Output the [X, Y] coordinate of the center of the cell containing the given text.  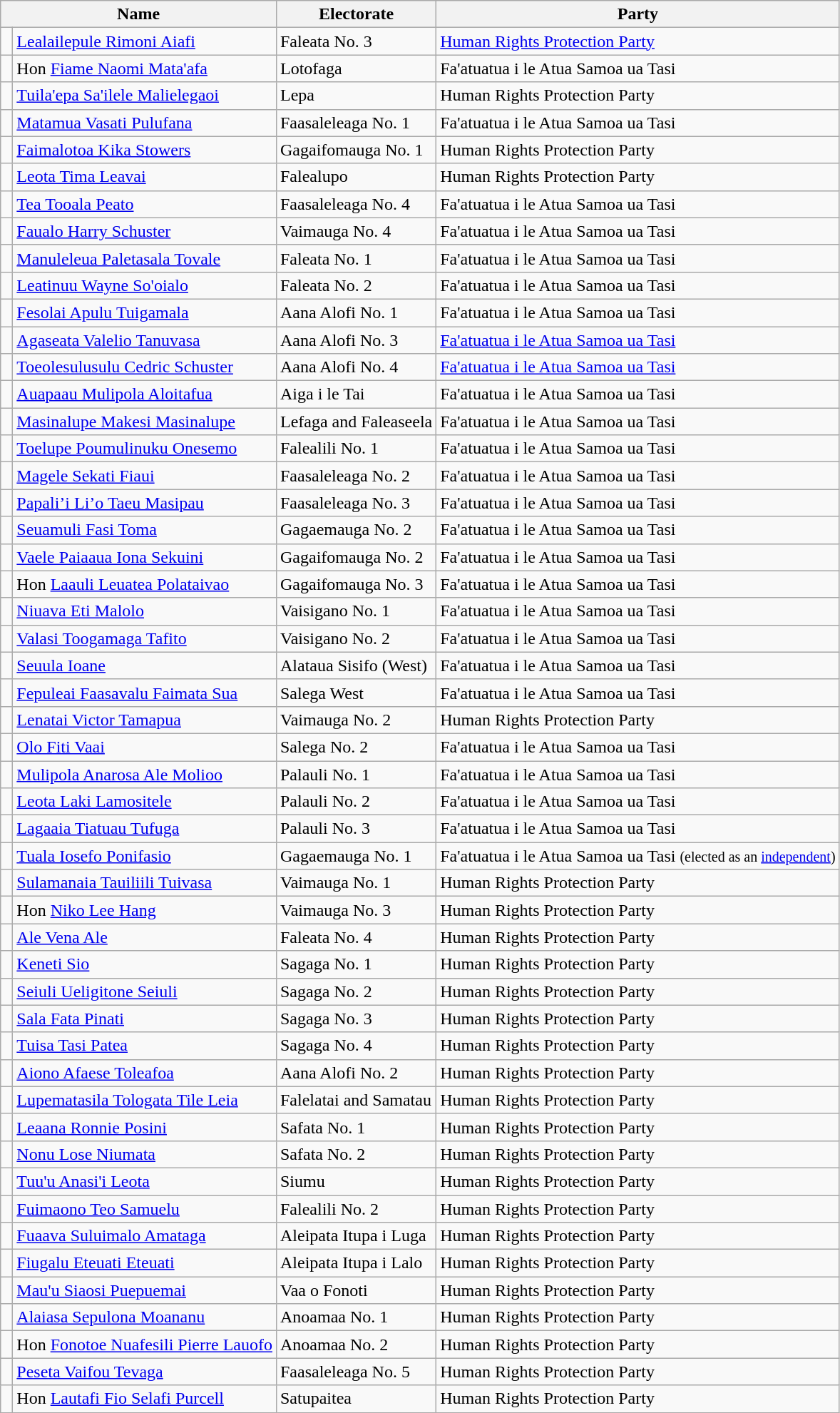
Lenatai Victor Tamapua [145, 720]
Sulamanaia Tauiliili Tuivasa [145, 883]
Safata No. 1 [356, 1127]
Toelupe Poumulinuku Onesemo [145, 449]
Sala Fata Pinati [145, 1019]
Gagaemauga No. 1 [356, 856]
Faasaleleaga No. 3 [356, 503]
Falelatai and Samatau [356, 1100]
Falealili No. 1 [356, 449]
Palauli No. 3 [356, 829]
Auapaau Mulipola Aloitafua [145, 394]
Faimalotoa Kika Stowers [145, 150]
Gagaemauga No. 2 [356, 530]
Aana Alofi No. 2 [356, 1073]
Hon Fiame Naomi Mata'afa [145, 68]
Faleata No. 3 [356, 41]
Seiuli Ueligitone Seiuli [145, 991]
Faualo Harry Schuster [145, 231]
Sagaga No. 3 [356, 1019]
Tea Tooala Peato [145, 204]
Nonu Lose Niumata [145, 1154]
Mau'u Siaosi Puepuemai [145, 1290]
Palauli No. 1 [356, 774]
Vaa o Fonoti [356, 1290]
Lealailepule Rimoni Aiafi [145, 41]
Fesolai Apulu Tuigamala [145, 312]
Leota Tima Leavai [145, 177]
Aana Alofi No. 4 [356, 367]
Aana Alofi No. 3 [356, 340]
Sagaga No. 4 [356, 1046]
Ale Vena Ale [145, 937]
Keneti Sio [145, 964]
Leota Laki Lamositele [145, 802]
Vaimauga No. 2 [356, 720]
Siumu [356, 1181]
Salega West [356, 693]
Fuimaono Teo Samuelu [145, 1209]
Palauli No. 2 [356, 802]
Mulipola Anarosa Ale Molioo [145, 774]
Aiono Afaese Toleafoa [145, 1073]
Papali’i Li’o Taeu Masipau [145, 503]
Vaimauga No. 4 [356, 231]
Valasi Toogamaga Tafito [145, 638]
Lepa [356, 96]
Peseta Vaifou Tevaga [145, 1372]
Gagaifomauga No. 3 [356, 584]
Vaele Paiaaua Iona Sekuini [145, 557]
Alaiasa Sepulona Moananu [145, 1317]
Lotofaga [356, 68]
Sagaga No. 1 [356, 964]
Vaisigano No. 1 [356, 611]
Anoamaa No. 1 [356, 1317]
Electorate [356, 14]
Leatinuu Wayne So'oialo [145, 285]
Vaimauga No. 3 [356, 910]
Vaimauga No. 1 [356, 883]
Faleata No. 1 [356, 258]
Faleata No. 2 [356, 285]
Aana Alofi No. 1 [356, 312]
Party [637, 14]
Toeolesulusulu Cedric Schuster [145, 367]
Faleata No. 4 [356, 937]
Niuava Eti Malolo [145, 611]
Faasaleleaga No. 5 [356, 1372]
Agaseata Valelio Tanuvasa [145, 340]
Hon Laauli Leuatea Polataivao [145, 584]
Anoamaa No. 2 [356, 1345]
Hon Lautafi Fio Selafi Purcell [145, 1399]
Gagaifomauga No. 2 [356, 557]
Lefaga and Faleaseela [356, 422]
Faasaleleaga No. 2 [356, 476]
Manuleleua Paletasala Tovale [145, 258]
Tuisa Tasi Patea [145, 1046]
Alataua Sisifo (West) [356, 665]
Hon Fonotoe Nuafesili Pierre Lauofo [145, 1345]
Fuaava Suluimalo Amataga [145, 1236]
Leaana Ronnie Posini [145, 1127]
Matamua Vasati Pulufana [145, 123]
Gagaifomauga No. 1 [356, 150]
Hon Niko Lee Hang [145, 910]
Lagaaia Tiatuau Tufuga [145, 829]
Seuamuli Fasi Toma [145, 530]
Olo Fiti Vaai [145, 747]
Salega No. 2 [356, 747]
Falealupo [356, 177]
Aleipata Itupa i Luga [356, 1236]
Safata No. 2 [356, 1154]
Faasaleleaga No. 1 [356, 123]
Tuala Iosefo Ponifasio [145, 856]
Fiugalu Eteuati Eteuati [145, 1263]
Aiga i le Tai [356, 394]
Sagaga No. 2 [356, 991]
Falealili No. 2 [356, 1209]
Aleipata Itupa i Lalo [356, 1263]
Faasaleleaga No. 4 [356, 204]
Tuila'epa Sa'ilele Malielegaoi [145, 96]
Seuula Ioane [145, 665]
Tuu'u Anasi'i Leota [145, 1181]
Satupaitea [356, 1399]
Magele Sekati Fiaui [145, 476]
Vaisigano No. 2 [356, 638]
Masinalupe Makesi Masinalupe [145, 422]
Lupematasila Tologata Tile Leia [145, 1100]
Fepuleai Faasavalu Faimata Sua [145, 693]
Name [138, 14]
Fa'atuatua i le Atua Samoa ua Tasi (elected as an independent) [637, 856]
